From the cell containing the given text, extract its center point as [X, Y] coordinate. 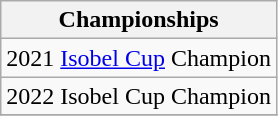
2022 Isobel Cup Champion [139, 96]
2021 Isobel Cup Champion [139, 58]
Championships [139, 20]
